From the cell containing the given text, extract its center point as (x, y) coordinate. 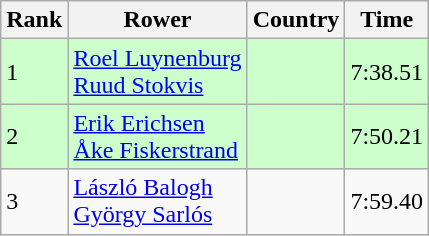
3 (34, 202)
László BaloghGyörgy Sarlós (158, 202)
Roel LuynenburgRuud Stokvis (158, 72)
Erik ErichsenÅke Fiskerstrand (158, 136)
Country (296, 20)
7:38.51 (387, 72)
Rower (158, 20)
7:59.40 (387, 202)
2 (34, 136)
Time (387, 20)
Rank (34, 20)
7:50.21 (387, 136)
1 (34, 72)
